From the cell containing the given text, extract its center point as [x, y] coordinate. 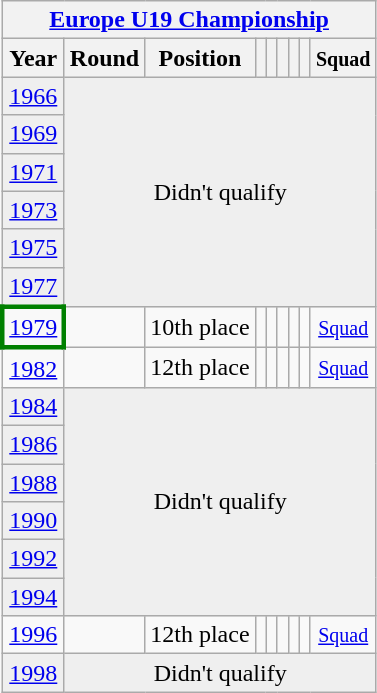
1996 [33, 635]
1990 [33, 521]
1994 [33, 597]
1998 [33, 673]
1986 [33, 444]
1988 [33, 483]
1977 [33, 287]
1992 [33, 559]
1971 [33, 172]
10th place [200, 328]
1975 [33, 248]
1969 [33, 134]
1973 [33, 210]
1979 [33, 328]
1966 [33, 96]
Round [104, 58]
1984 [33, 406]
Year [33, 58]
1982 [33, 368]
Position [200, 58]
Europe U19 Championship [189, 20]
